Find where the given text appears and provide that cell's center as [x, y] coordinate. 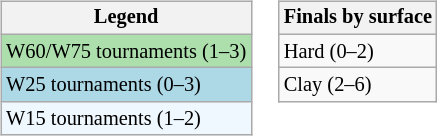
Hard (0–2) [358, 51]
W60/W75 tournaments (1–3) [126, 51]
W15 tournaments (1–2) [126, 119]
Finals by surface [358, 18]
Clay (2–6) [358, 85]
W25 tournaments (0–3) [126, 85]
Legend [126, 18]
